Identify which cell holds the provided text, then report its (x, y) central coordinate. 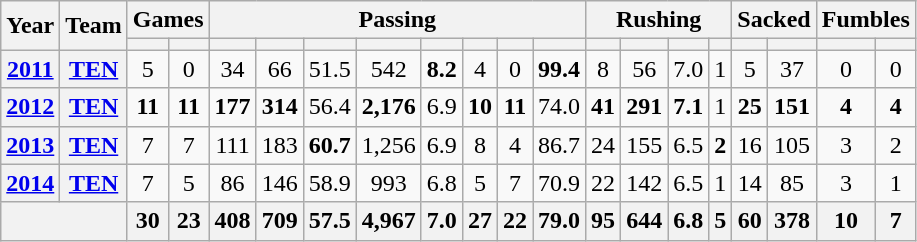
86.7 (558, 145)
99.4 (558, 69)
1,256 (388, 145)
41 (604, 107)
Sacked (774, 20)
105 (792, 145)
23 (188, 221)
4,967 (388, 221)
95 (604, 221)
74.0 (558, 107)
291 (644, 107)
30 (148, 221)
8.2 (442, 69)
79.0 (558, 221)
70.9 (558, 183)
155 (644, 145)
60 (750, 221)
644 (644, 221)
85 (792, 183)
56 (644, 69)
146 (280, 183)
37 (792, 69)
151 (792, 107)
27 (480, 221)
24 (604, 145)
56.4 (330, 107)
183 (280, 145)
2013 (30, 145)
58.9 (330, 183)
2014 (30, 183)
408 (232, 221)
542 (388, 69)
66 (280, 69)
2,176 (388, 107)
Team (94, 26)
2011 (30, 69)
314 (280, 107)
177 (232, 107)
57.5 (330, 221)
86 (232, 183)
709 (280, 221)
7.1 (688, 107)
60.7 (330, 145)
Passing (397, 20)
Rushing (659, 20)
14 (750, 183)
111 (232, 145)
378 (792, 221)
16 (750, 145)
2012 (30, 107)
Fumbles (866, 20)
Year (30, 26)
142 (644, 183)
993 (388, 183)
34 (232, 69)
25 (750, 107)
51.5 (330, 69)
Games (168, 20)
